Determine the [X, Y] coordinate at the center of the cell enclosing the given text.  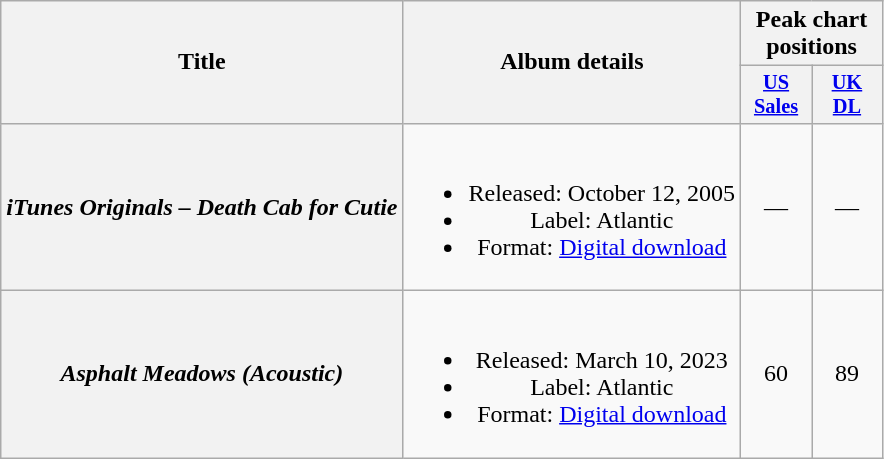
Peak chart positions [812, 34]
USSales [776, 95]
Released: March 10, 2023Label: AtlanticFormat: Digital download [572, 374]
Title [202, 62]
89 [848, 374]
Album details [572, 62]
UKDL [848, 95]
iTunes Originals – Death Cab for Cutie [202, 206]
Asphalt Meadows (Acoustic) [202, 374]
Released: October 12, 2005Label: AtlanticFormat: Digital download [572, 206]
60 [776, 374]
